Capture the cell that displays the provided text and extract its (X, Y) central coordinate. 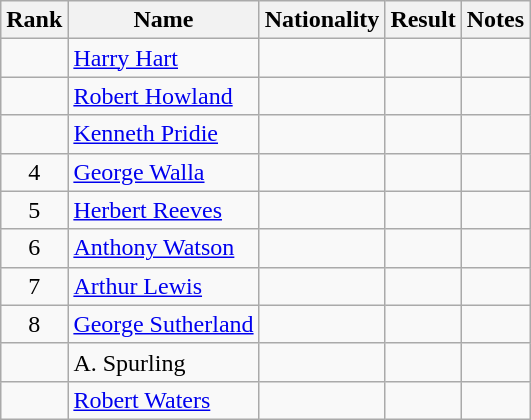
A. Spurling (164, 362)
Herbert Reeves (164, 210)
Harry Hart (164, 58)
Robert Howland (164, 96)
Notes (495, 20)
Nationality (322, 20)
Kenneth Pridie (164, 134)
Robert Waters (164, 400)
4 (34, 172)
8 (34, 324)
7 (34, 286)
George Sutherland (164, 324)
George Walla (164, 172)
Name (164, 20)
Anthony Watson (164, 248)
Result (423, 20)
5 (34, 210)
Rank (34, 20)
Arthur Lewis (164, 286)
6 (34, 248)
